Pinpoint the cell where the given text exists, returning its [X, Y] midpoint coordinate. 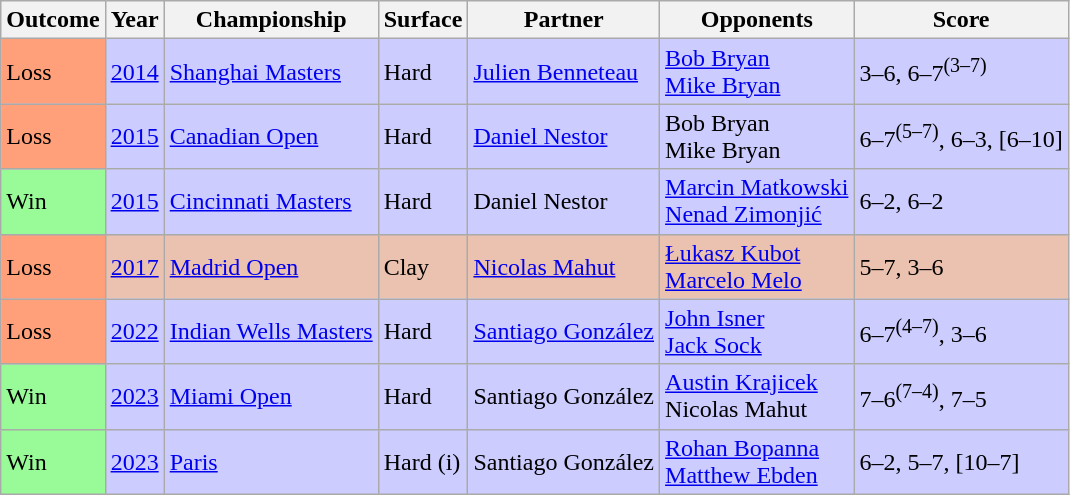
Championship [271, 20]
3–6, 6–7(3–7) [961, 72]
Clay [423, 266]
6–2, 5–7, [10–7] [961, 462]
Austin Krajicek Nicolas Mahut [757, 396]
Opponents [757, 20]
Partner [564, 20]
John Isner Jack Sock [757, 332]
Indian Wells Masters [271, 332]
Year [134, 20]
Marcin Matkowski Nenad Zimonjić [757, 202]
Surface [423, 20]
Cincinnati Masters [271, 202]
Madrid Open [271, 266]
5–7, 3–6 [961, 266]
Rohan Bopanna Matthew Ebden [757, 462]
7–6(7–4), 7–5 [961, 396]
Miami Open [271, 396]
Canadian Open [271, 136]
2014 [134, 72]
2017 [134, 266]
Nicolas Mahut [564, 266]
Shanghai Masters [271, 72]
Julien Benneteau [564, 72]
6–7(4–7), 3–6 [961, 332]
Hard (i) [423, 462]
Score [961, 20]
Paris [271, 462]
6–7(5–7), 6–3, [6–10] [961, 136]
Outcome [53, 20]
2022 [134, 332]
6–2, 6–2 [961, 202]
Łukasz Kubot Marcelo Melo [757, 266]
